Pinpoint the cell where the given text exists, returning its (X, Y) midpoint coordinate. 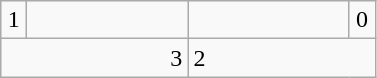
3 (94, 58)
2 (282, 58)
0 (362, 20)
1 (14, 20)
